Identify which cell holds the provided text, then report its (X, Y) central coordinate. 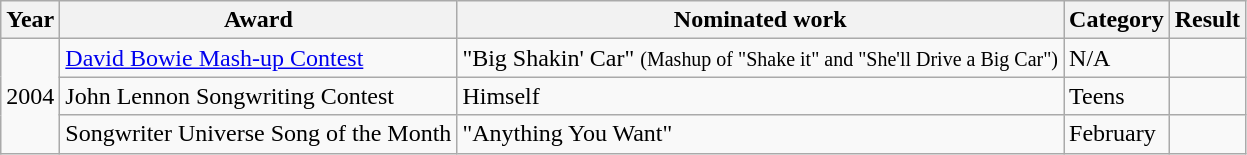
Year (30, 20)
Himself (760, 96)
Award (258, 20)
"Big Shakin' Car" (Mashup of "Shake it" and "She'll Drive a Big Car") (760, 58)
Category (1117, 20)
2004 (30, 96)
Result (1207, 20)
David Bowie Mash-up Contest (258, 58)
"Anything You Want" (760, 134)
John Lennon Songwriting Contest (258, 96)
Nominated work (760, 20)
Teens (1117, 96)
February (1117, 134)
Songwriter Universe Song of the Month (258, 134)
N/A (1117, 58)
